Identify which cell holds the provided text, then report its (X, Y) central coordinate. 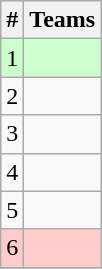
6 (12, 248)
1 (12, 58)
Teams (62, 20)
2 (12, 96)
5 (12, 210)
3 (12, 134)
# (12, 20)
4 (12, 172)
